Return (x, y) of the center of cell containing provided text 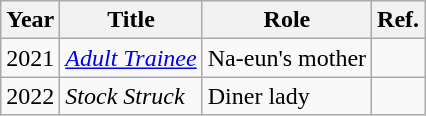
Year (30, 20)
2021 (30, 58)
Title (131, 20)
Ref. (398, 20)
Role (286, 20)
Stock Struck (131, 96)
Na-eun's mother (286, 58)
Adult Trainee (131, 58)
Diner lady (286, 96)
2022 (30, 96)
